Identify which cell holds the provided text, then report its [x, y] central coordinate. 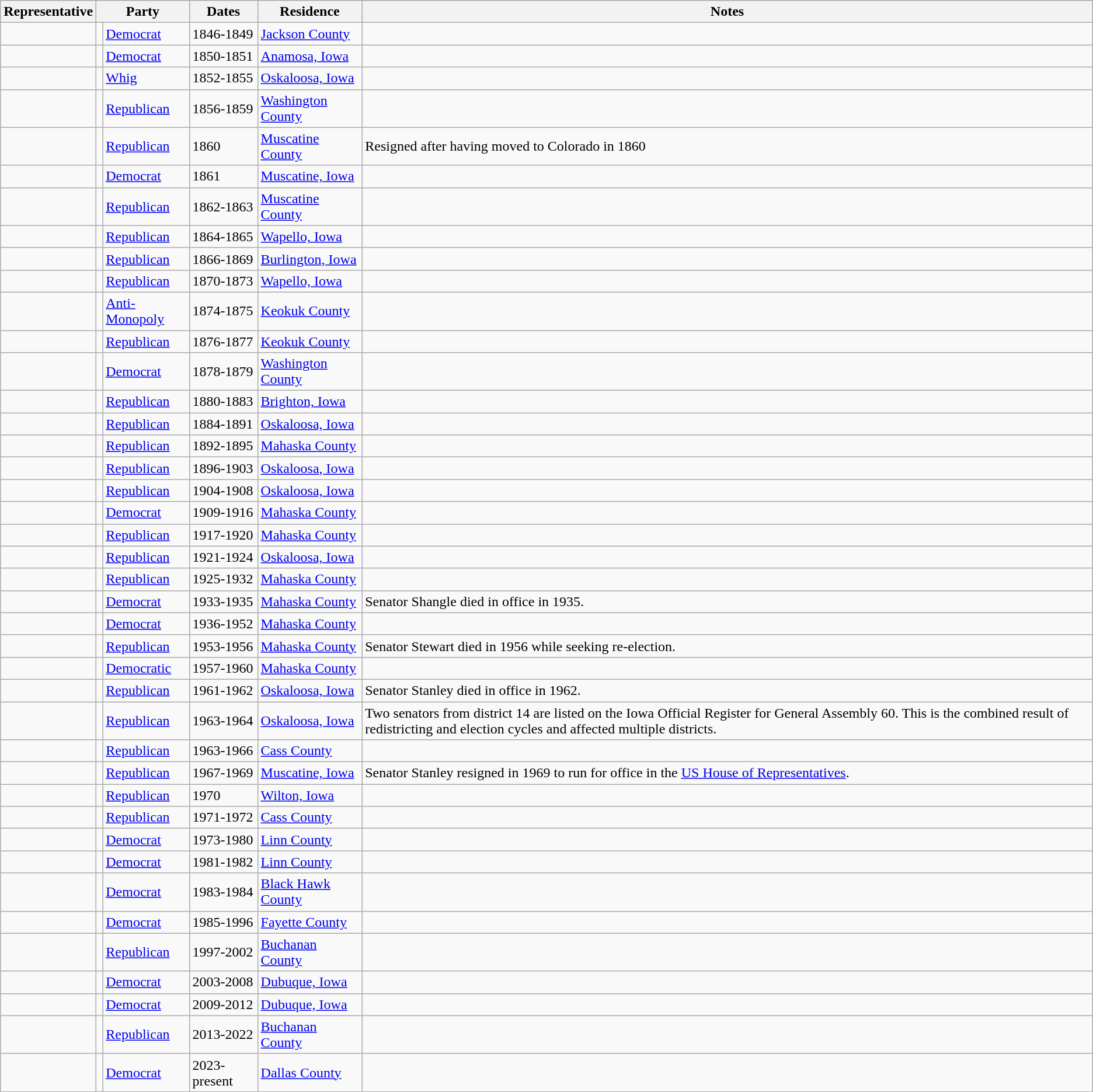
Senator Shangle died in office in 1935. [727, 601]
1876-1877 [223, 342]
Anamosa, Iowa [309, 56]
1970 [223, 795]
Democratic [146, 668]
2023-present [223, 1072]
1936-1952 [223, 624]
Dallas County [309, 1072]
1878-1879 [223, 371]
1861 [223, 176]
1852-1855 [223, 78]
Fayette County [309, 922]
1896-1903 [223, 468]
1967-1969 [223, 773]
1864-1865 [223, 237]
Party [142, 12]
Resigned after having moved to Colorado in 1860 [727, 146]
1963-1964 [223, 721]
1957-1960 [223, 668]
Whig [146, 78]
Brighton, Iowa [309, 402]
1856-1859 [223, 109]
Senator Stanley resigned in 1969 to run for office in the US House of Representatives. [727, 773]
1866-1869 [223, 259]
1921-1924 [223, 557]
1983-1984 [223, 892]
2003-2008 [223, 982]
1904-1908 [223, 491]
1880-1883 [223, 402]
1892-1895 [223, 446]
1860 [223, 146]
1997-2002 [223, 952]
1953-1956 [223, 646]
1870-1873 [223, 281]
2013-2022 [223, 1035]
1909-1916 [223, 513]
Representative [48, 12]
Senator Stanley died in office in 1962. [727, 690]
1925-1932 [223, 579]
1963-1966 [223, 751]
Wilton, Iowa [309, 795]
1961-1962 [223, 690]
Jackson County [309, 34]
1933-1935 [223, 601]
Notes [727, 12]
1971-1972 [223, 818]
1846-1849 [223, 34]
1874-1875 [223, 311]
1985-1996 [223, 922]
Dates [223, 12]
1884-1891 [223, 424]
1973-1980 [223, 840]
Residence [309, 12]
1862-1863 [223, 207]
1981-1982 [223, 862]
Black Hawk County [309, 892]
Senator Stewart died in 1956 while seeking re-election. [727, 646]
Burlington, Iowa [309, 259]
1917-1920 [223, 535]
Anti-Monopoly [146, 311]
1850-1851 [223, 56]
2009-2012 [223, 1004]
